Capture the cell that displays the provided text and extract its (x, y) central coordinate. 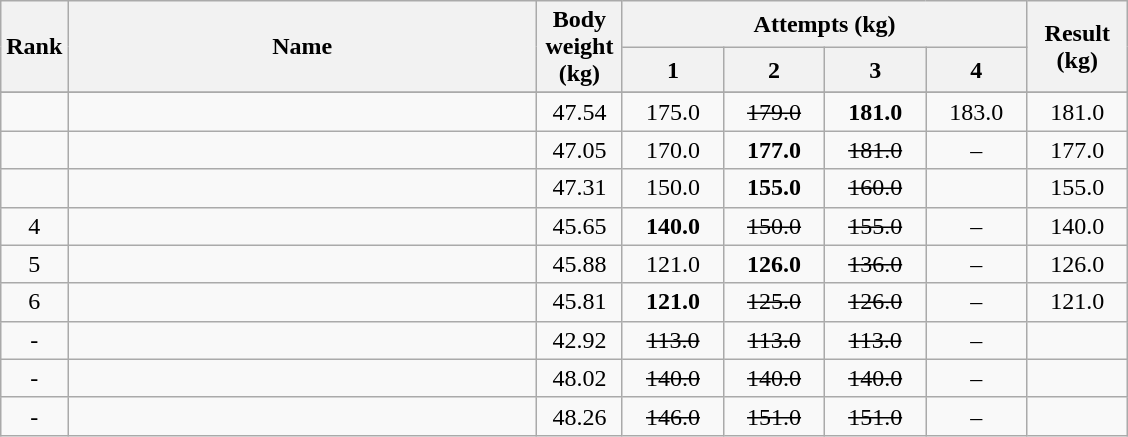
5 (34, 264)
Attempts (kg) (824, 24)
136.0 (876, 264)
183.0 (976, 112)
47.05 (579, 150)
45.81 (579, 302)
47.54 (579, 112)
179.0 (774, 112)
170.0 (672, 150)
3 (876, 70)
125.0 (774, 302)
42.92 (579, 340)
Name (302, 47)
6 (34, 302)
45.88 (579, 264)
Result (kg) (1078, 47)
Rank (34, 47)
160.0 (876, 188)
48.26 (579, 416)
146.0 (672, 416)
48.02 (579, 378)
1 (672, 70)
47.31 (579, 188)
2 (774, 70)
Body weight (kg) (579, 47)
45.65 (579, 226)
175.0 (672, 112)
